Locate the cell with the specified text and output its [X, Y] center coordinate. 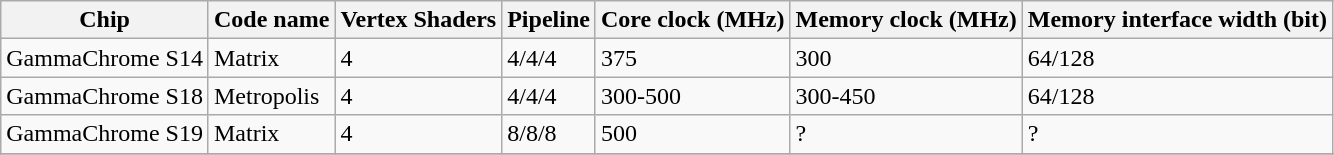
Memory clock (MHz) [906, 20]
Chip [105, 20]
Memory interface width (bit) [1177, 20]
300-450 [906, 96]
Code name [271, 20]
300-500 [692, 96]
Core clock (MHz) [692, 20]
300 [906, 58]
Metropolis [271, 96]
500 [692, 134]
8/8/8 [549, 134]
Pipeline [549, 20]
GammaChrome S14 [105, 58]
GammaChrome S19 [105, 134]
Vertex Shaders [418, 20]
GammaChrome S18 [105, 96]
375 [692, 58]
